Detect which cell encompasses the target text, then output its [X, Y] center coordinate. 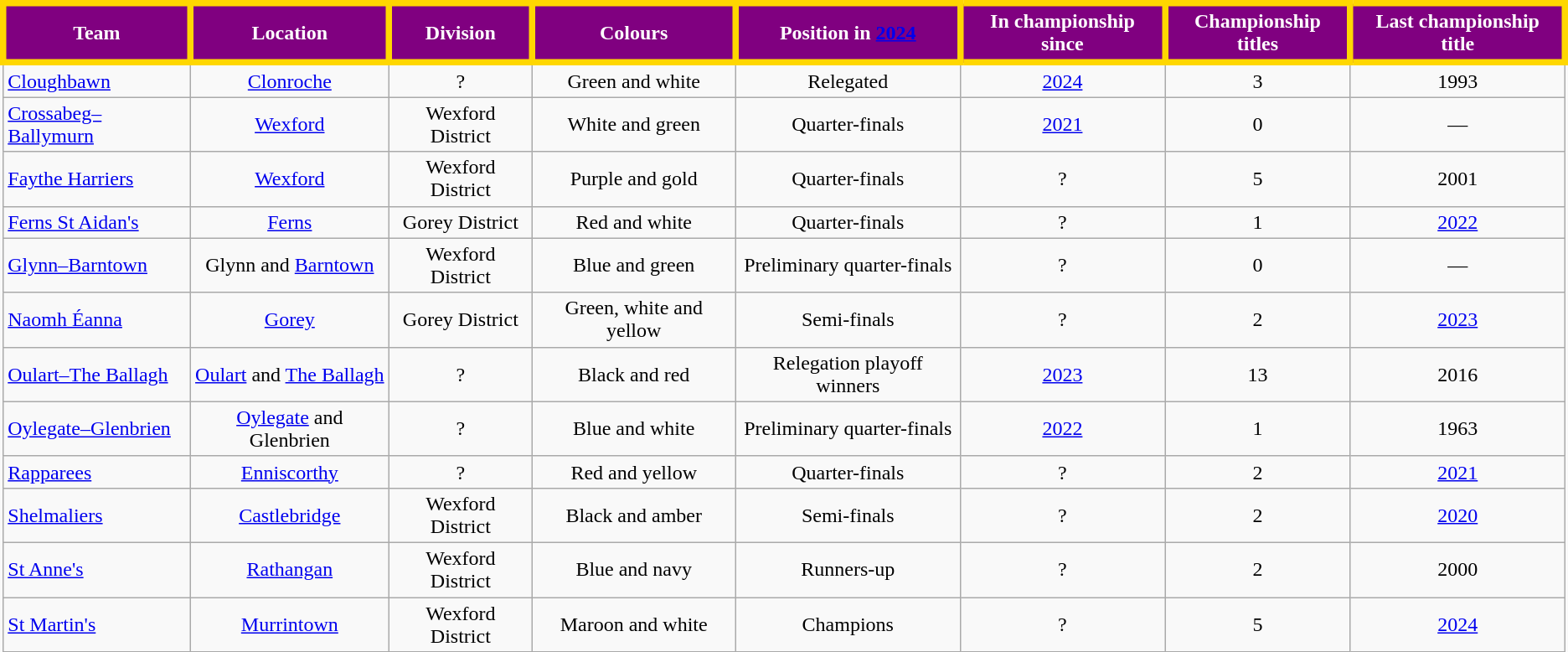
Green, white and yellow [633, 320]
13 [1258, 374]
1963 [1457, 429]
Gorey [290, 320]
Blue and white [633, 429]
Naomh Éanna [97, 320]
1993 [1457, 80]
Ferns [290, 222]
Oylegate and Glenbrien [290, 429]
St Anne's [97, 570]
Team [97, 34]
Black and red [633, 374]
Maroon and white [633, 624]
Colours [633, 34]
Blue and green [633, 265]
Glynn and Barntown [290, 265]
Oulart and The Ballagh [290, 374]
Murrintown [290, 624]
Enniscorthy [290, 472]
Champions [848, 624]
Location [290, 34]
Castlebridge [290, 515]
Last championship title [1457, 34]
Relegation playoff winners [848, 374]
Cloughbawn [97, 80]
Championship titles [1258, 34]
3 [1258, 80]
Oylegate–Glenbrien [97, 429]
Rathangan [290, 570]
Division [461, 34]
Shelmaliers [97, 515]
Red and yellow [633, 472]
Glynn–Barntown [97, 265]
2020 [1457, 515]
Green and white [633, 80]
Faythe Harriers [97, 179]
Blue and navy [633, 570]
Position in 2024 [848, 34]
Black and amber [633, 515]
In championship since [1062, 34]
St Martin's [97, 624]
Ferns St Aidan's [97, 222]
White and green [633, 124]
Crossabeg–Ballymurn [97, 124]
Purple and gold [633, 179]
Red and white [633, 222]
2000 [1457, 570]
Oulart–The Ballagh [97, 374]
2016 [1457, 374]
Relegated [848, 80]
2001 [1457, 179]
Rapparees [97, 472]
Clonroche [290, 80]
Runners-up [848, 570]
